Capture the cell that displays the provided text and extract its (x, y) central coordinate. 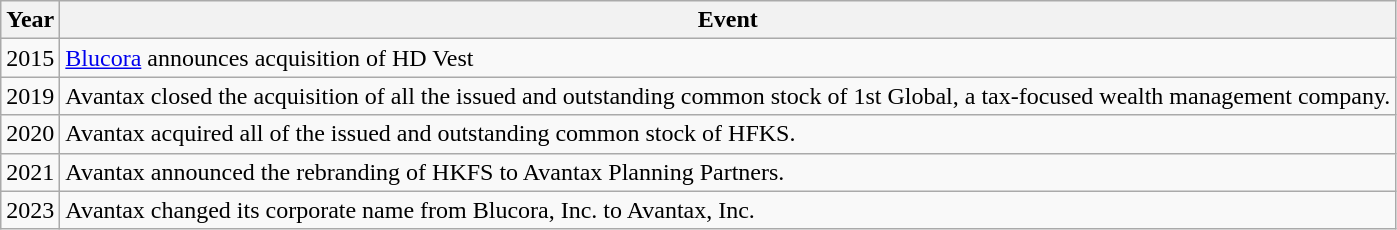
Blucora announces acquisition of HD Vest (728, 58)
Event (728, 20)
Avantax changed its corporate name from Blucora, Inc. to Avantax, Inc. (728, 210)
Year (30, 20)
2015 (30, 58)
Avantax acquired all of the issued and outstanding common stock of HFKS. (728, 134)
2021 (30, 172)
2019 (30, 96)
2023 (30, 210)
Avantax announced the rebranding of HKFS to Avantax Planning Partners. (728, 172)
Avantax closed the acquisition of all the issued and outstanding common stock of 1st Global, a tax-focused wealth management company. (728, 96)
2020 (30, 134)
